Provide the [X, Y] coordinate of the cell's center where the given text is located.  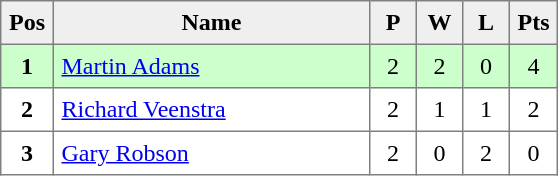
3 [27, 153]
W [439, 23]
Martin Adams [211, 66]
Richard Veenstra [211, 110]
Pos [27, 23]
P [393, 23]
4 [533, 66]
L [486, 23]
Name [211, 23]
Pts [533, 23]
Gary Robson [211, 153]
